Capture the cell that displays the provided text and extract its [x, y] central coordinate. 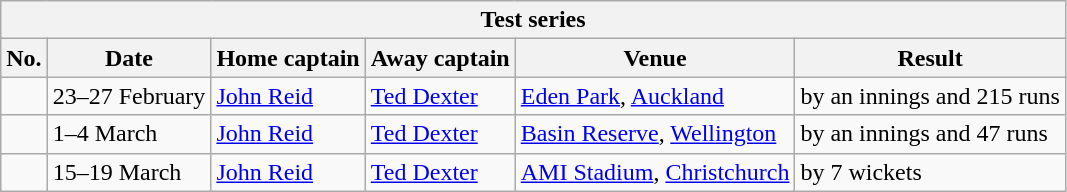
by an innings and 215 runs [930, 96]
Test series [534, 20]
Basin Reserve, Wellington [655, 134]
Eden Park, Auckland [655, 96]
AMI Stadium, Christchurch [655, 172]
1–4 March [129, 134]
No. [24, 58]
Home captain [288, 58]
23–27 February [129, 96]
15–19 March [129, 172]
Date [129, 58]
Away captain [440, 58]
by 7 wickets [930, 172]
Result [930, 58]
by an innings and 47 runs [930, 134]
Venue [655, 58]
